Locate the cell with the specified text and output its [x, y] center coordinate. 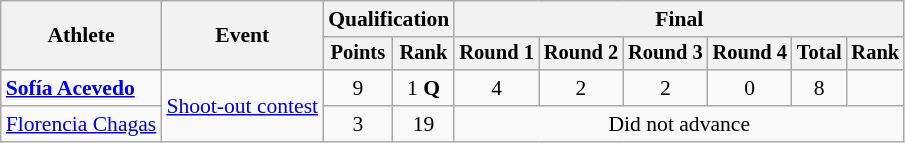
Athlete [82, 36]
9 [358, 88]
Did not advance [679, 124]
Shoot-out contest [242, 106]
Qualification [388, 19]
Round 1 [496, 54]
Event [242, 36]
Round 4 [750, 54]
4 [496, 88]
8 [820, 88]
Points [358, 54]
19 [423, 124]
0 [750, 88]
Round 3 [665, 54]
1 Q [423, 88]
Round 2 [581, 54]
Final [679, 19]
Florencia Chagas [82, 124]
Sofía Acevedo [82, 88]
3 [358, 124]
Total [820, 54]
